Locate the cell with the specified text and output its [x, y] center coordinate. 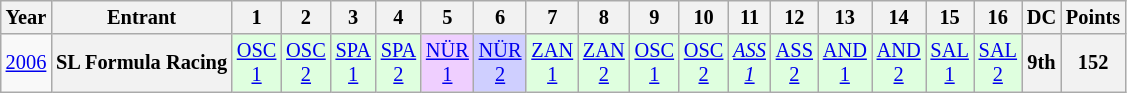
2006 [26, 63]
SPA1 [354, 63]
3 [354, 17]
9 [654, 17]
DC [1042, 17]
15 [950, 17]
SPA2 [398, 63]
Year [26, 17]
11 [750, 17]
14 [899, 17]
2 [306, 17]
AND2 [899, 63]
NÜR1 [448, 63]
10 [704, 17]
ZAN1 [552, 63]
6 [500, 17]
NÜR2 [500, 63]
AND1 [845, 63]
Entrant [142, 17]
ASS1 [750, 63]
SAL1 [950, 63]
16 [998, 17]
8 [604, 17]
13 [845, 17]
9th [1042, 63]
SL Formula Racing [142, 63]
ASS2 [794, 63]
5 [448, 17]
152 [1093, 63]
7 [552, 17]
4 [398, 17]
SAL2 [998, 63]
12 [794, 17]
ZAN2 [604, 63]
Points [1093, 17]
1 [256, 17]
